Locate the cell with the specified text and output its [X, Y] center coordinate. 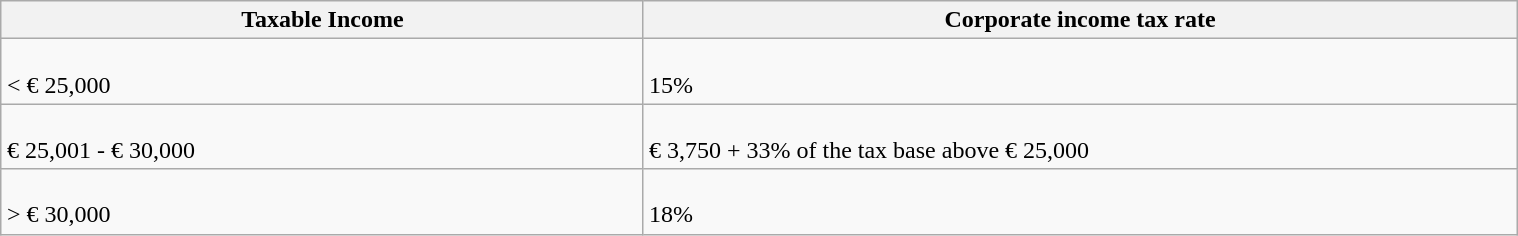
< € 25,000 [322, 72]
Corporate income tax rate [1080, 20]
15% [1080, 72]
€ 25,001 - € 30,000 [322, 136]
Taxable Income [322, 20]
18% [1080, 202]
> € 30,000 [322, 202]
€ 3,750 + 33% of the tax base above € 25,000 [1080, 136]
